Output the (X, Y) coordinate of the center of the cell containing the given text.  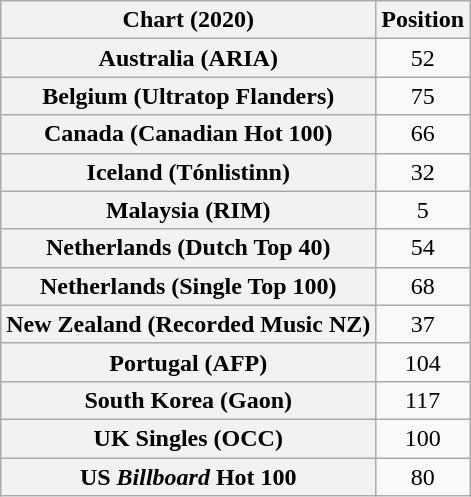
Portugal (AFP) (188, 362)
South Korea (Gaon) (188, 400)
54 (423, 248)
UK Singles (OCC) (188, 438)
80 (423, 477)
Malaysia (RIM) (188, 210)
68 (423, 286)
100 (423, 438)
Netherlands (Dutch Top 40) (188, 248)
New Zealand (Recorded Music NZ) (188, 324)
Chart (2020) (188, 20)
Canada (Canadian Hot 100) (188, 134)
Iceland (Tónlistinn) (188, 172)
52 (423, 58)
Position (423, 20)
Netherlands (Single Top 100) (188, 286)
5 (423, 210)
117 (423, 400)
Australia (ARIA) (188, 58)
US Billboard Hot 100 (188, 477)
104 (423, 362)
37 (423, 324)
Belgium (Ultratop Flanders) (188, 96)
32 (423, 172)
75 (423, 96)
66 (423, 134)
